From the cell containing the given text, extract its center point as (x, y) coordinate. 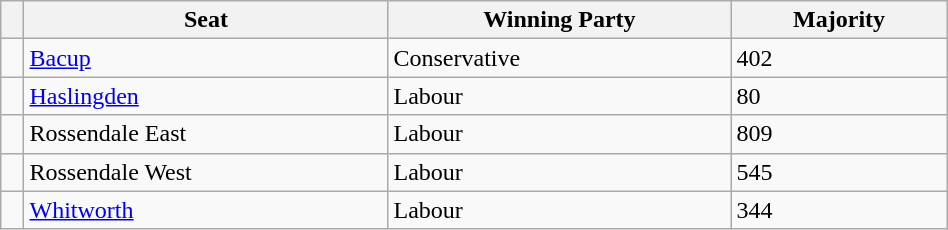
Winning Party (560, 20)
80 (839, 96)
402 (839, 58)
809 (839, 134)
Bacup (206, 58)
Seat (206, 20)
545 (839, 172)
344 (839, 210)
Rossendale East (206, 134)
Whitworth (206, 210)
Rossendale West (206, 172)
Haslingden (206, 96)
Majority (839, 20)
Conservative (560, 58)
